Identify which cell holds the provided text, then report its (X, Y) central coordinate. 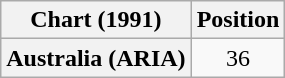
36 (238, 58)
Australia (ARIA) (96, 58)
Chart (1991) (96, 20)
Position (238, 20)
